Search for the cell housing the specified text and yield its [X, Y] center coordinate. 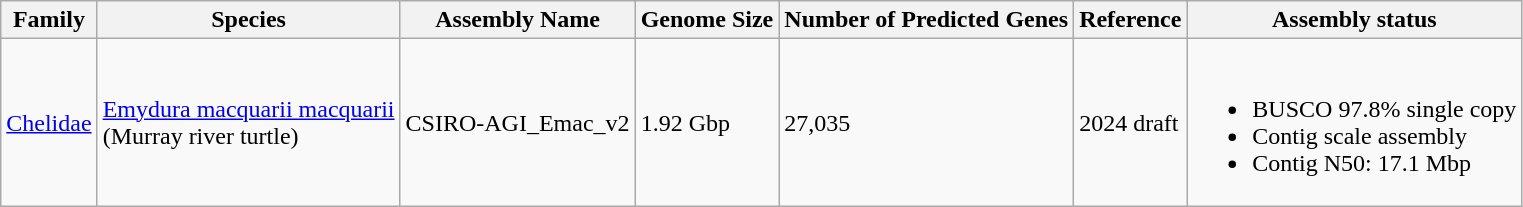
BUSCO 97.8% single copyContig scale assemblyContig N50: 17.1 Mbp [1354, 122]
Family [49, 20]
2024 draft [1130, 122]
1.92 Gbp [707, 122]
Assembly status [1354, 20]
Emydura macquarii macquarii(Murray river turtle) [248, 122]
Number of Predicted Genes [926, 20]
Genome Size [707, 20]
Chelidae [49, 122]
Species [248, 20]
Assembly Name [518, 20]
CSIRO-AGI_Emac_v2 [518, 122]
27,035 [926, 122]
Reference [1130, 20]
